Determine the [x, y] coordinate at the center of the cell enclosing the given text.  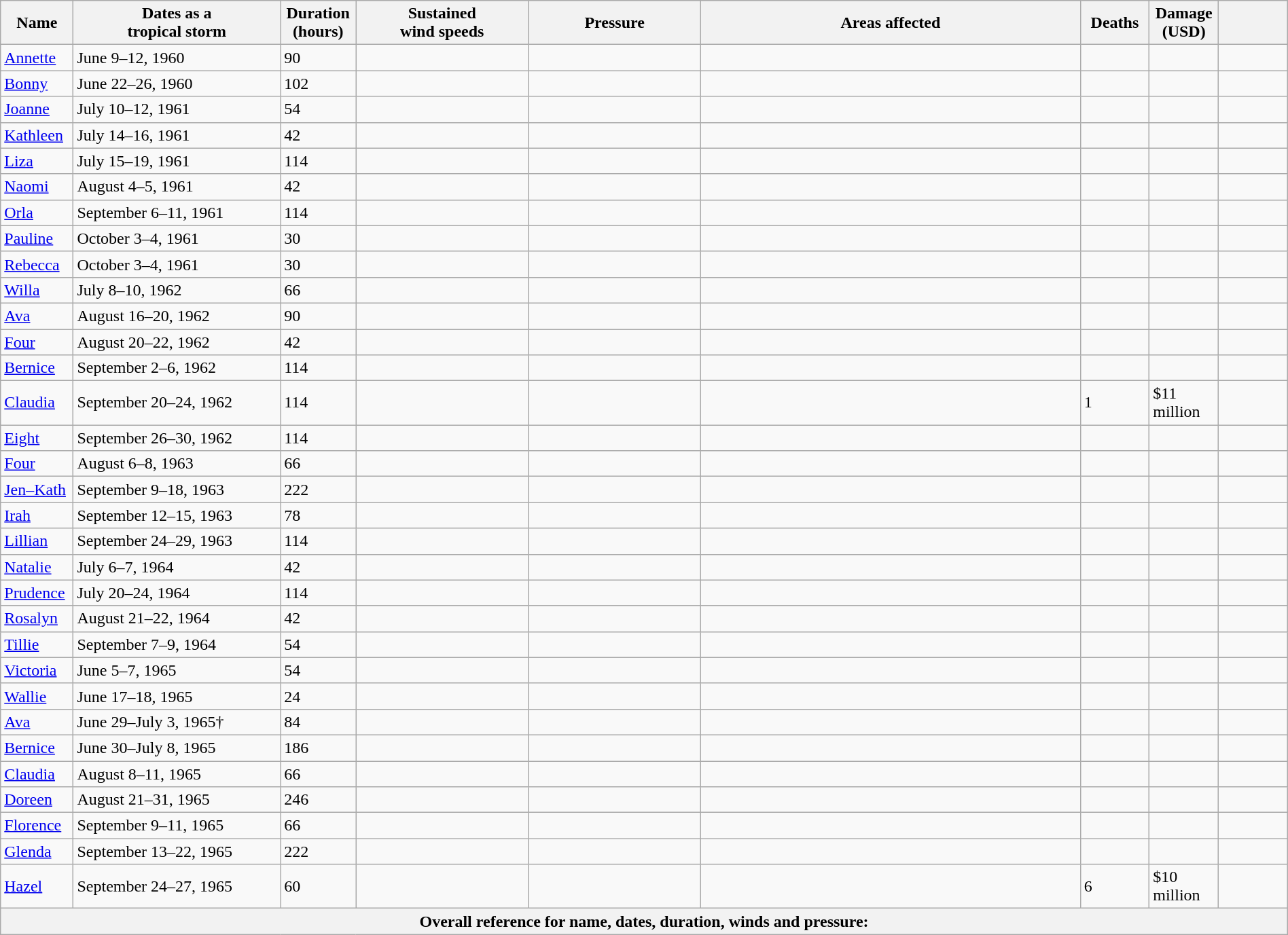
Dates as atropical storm [177, 23]
Lillian [37, 541]
Orla [37, 213]
Jen–Kath [37, 490]
June 22–26, 1960 [177, 84]
84 [318, 722]
102 [318, 84]
Eight [37, 438]
Liza [37, 161]
6 [1115, 887]
September 6–11, 1961 [177, 213]
186 [318, 748]
September 9–18, 1963 [177, 490]
September 2–6, 1962 [177, 368]
July 14–16, 1961 [177, 135]
August 6–8, 1963 [177, 464]
June 29–July 3, 1965† [177, 722]
July 20–24, 1964 [177, 593]
September 24–27, 1965 [177, 887]
Sustainedwind speeds [442, 23]
Rebecca [37, 264]
60 [318, 887]
August 20–22, 1962 [177, 342]
Joanne [37, 109]
August 4–5, 1961 [177, 187]
Rosalyn [37, 619]
September 9–11, 1965 [177, 826]
July 8–10, 1962 [177, 290]
Bonny [37, 84]
Hazel [37, 887]
Duration(hours) [318, 23]
June 9–12, 1960 [177, 58]
Pressure [615, 23]
Irah [37, 515]
Name [37, 23]
June 17–18, 1965 [177, 696]
$11 million [1184, 403]
June 30–July 8, 1965 [177, 748]
78 [318, 515]
June 5–7, 1965 [177, 670]
Florence [37, 826]
July 10–12, 1961 [177, 109]
Natalie [37, 567]
24 [318, 696]
Prudence [37, 593]
Deaths [1115, 23]
$10 million [1184, 887]
Areas affected [891, 23]
Annette [37, 58]
Victoria [37, 670]
Glenda [37, 851]
July 6–7, 1964 [177, 567]
August 8–11, 1965 [177, 773]
August 21–31, 1965 [177, 800]
August 16–20, 1962 [177, 316]
September 13–22, 1965 [177, 851]
Overall reference for name, dates, duration, winds and pressure: [644, 921]
Naomi [37, 187]
Doreen [37, 800]
September 26–30, 1962 [177, 438]
Pauline [37, 238]
Damage(USD) [1184, 23]
1 [1115, 403]
July 15–19, 1961 [177, 161]
246 [318, 800]
September 12–15, 1963 [177, 515]
Kathleen [37, 135]
Tillie [37, 644]
Willa [37, 290]
September 20–24, 1962 [177, 403]
August 21–22, 1964 [177, 619]
Wallie [37, 696]
September 7–9, 1964 [177, 644]
September 24–29, 1963 [177, 541]
